Locate the cell with the specified text and output its [x, y] center coordinate. 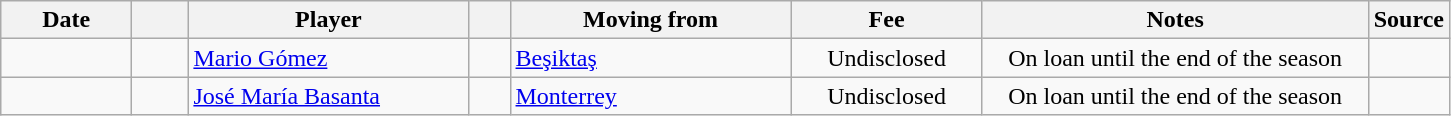
Player [328, 20]
Monterrey [650, 96]
Mario Gómez [328, 58]
José María Basanta [328, 96]
Moving from [650, 20]
Date [66, 20]
Source [1408, 20]
Notes [1175, 20]
Fee [886, 20]
Beşiktaş [650, 58]
